Determine the (x, y) coordinate at the center of the cell enclosing the given text.  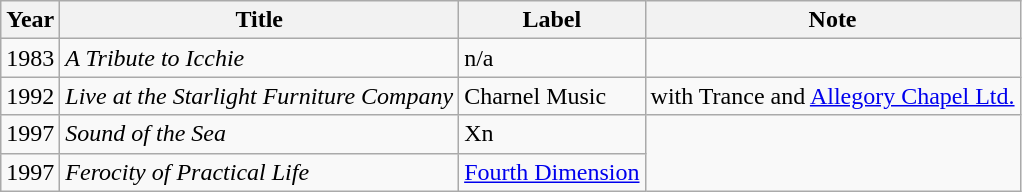
Year (30, 20)
Xn (552, 134)
with Trance and Allegory Chapel Ltd. (832, 96)
Note (832, 20)
1992 (30, 96)
Sound of the Sea (260, 134)
Title (260, 20)
Ferocity of Practical Life (260, 172)
A Tribute to Icchie (260, 58)
1983 (30, 58)
Fourth Dimension (552, 172)
Label (552, 20)
n/a (552, 58)
Live at the Starlight Furniture Company (260, 96)
Charnel Music (552, 96)
